For the text-containing cell, return its midpoint in [x, y] coordinate format. 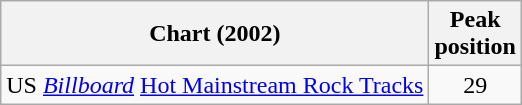
29 [475, 85]
US Billboard Hot Mainstream Rock Tracks [215, 85]
Chart (2002) [215, 34]
Peakposition [475, 34]
